Extract the [X, Y] coordinate from the center of the cell holding the provided text.  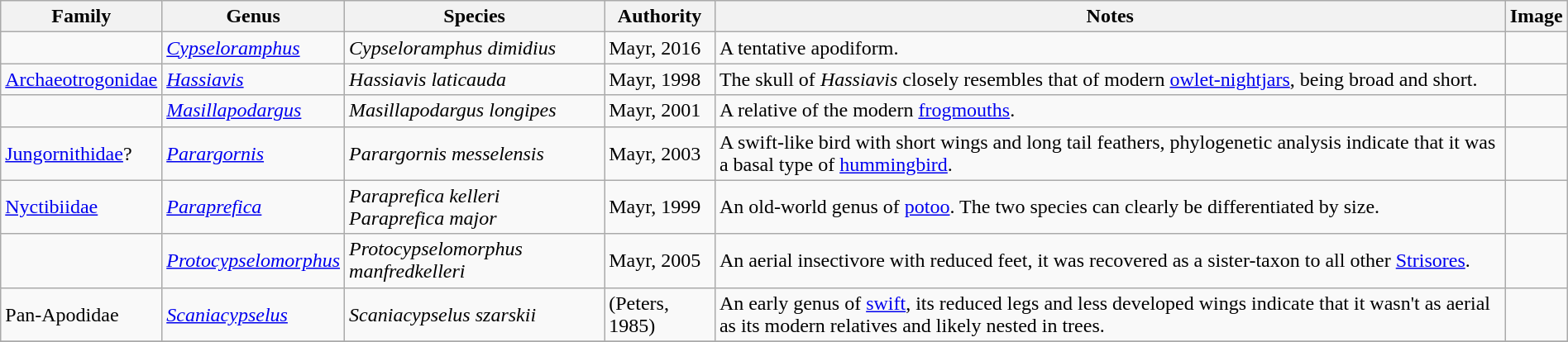
Protocypselomorphus [253, 261]
Hassiavis [253, 79]
Cypseloramphus dimidius [475, 48]
(Peters, 1985) [660, 314]
Mayr, 2001 [660, 111]
Nyctibiidae [81, 207]
Archaeotrogonidae [81, 79]
Masillapodargus longipes [475, 111]
A relative of the modern frogmouths. [1110, 111]
Scaniacypselus [253, 314]
The skull of Hassiavis closely resembles that of modern owlet-nightjars, being broad and short. [1110, 79]
Genus [253, 17]
Jungornithidae? [81, 154]
Mayr, 2003 [660, 154]
Masillapodargus [253, 111]
Mayr, 2016 [660, 48]
An old-world genus of potoo. The two species can clearly be differentiated by size. [1110, 207]
Paraprefica kelleriParaprefica major [475, 207]
Mayr, 1999 [660, 207]
Mayr, 1998 [660, 79]
Paraprefica [253, 207]
Cypseloramphus [253, 48]
Scaniacypselus szarskii [475, 314]
Parargornis messelensis [475, 154]
An aerial insectivore with reduced feet, it was recovered as a sister-taxon to all other Strisores. [1110, 261]
Image [1537, 17]
A tentative apodiform. [1110, 48]
Authority [660, 17]
A swift-like bird with short wings and long tail feathers, phylogenetic analysis indicate that it was a basal type of hummingbird. [1110, 154]
Pan-Apodidae [81, 314]
Mayr, 2005 [660, 261]
Hassiavis laticauda [475, 79]
Notes [1110, 17]
Family [81, 17]
Species [475, 17]
Protocypselomorphus manfredkelleri [475, 261]
Parargornis [253, 154]
